Extract the (X, Y) coordinate from the center of the cell holding the provided text.  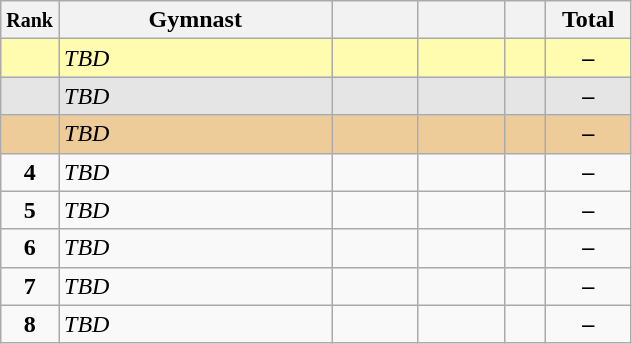
4 (30, 172)
Rank (30, 20)
6 (30, 248)
5 (30, 210)
8 (30, 324)
7 (30, 286)
Gymnast (195, 20)
Total (588, 20)
